From the cell containing the given text, extract its center point as (X, Y) coordinate. 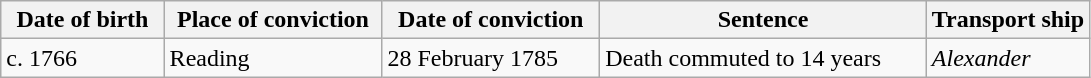
Transport ship (1008, 20)
Date of conviction (491, 20)
Date of birth (82, 20)
Alexander (1008, 58)
c. 1766 (82, 58)
Place of conviction (273, 20)
Sentence (764, 20)
Reading (273, 58)
Death commuted to 14 years (764, 58)
28 February 1785 (491, 58)
